Locate the cell with the specified text and output its [x, y] center coordinate. 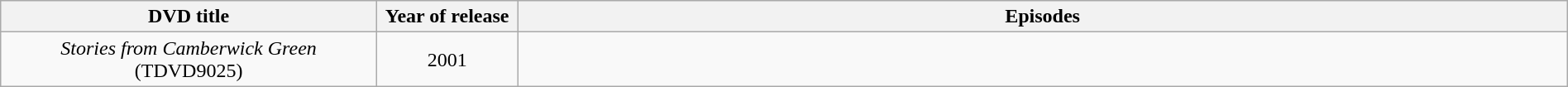
Episodes [1042, 17]
Year of release [447, 17]
2001 [447, 60]
Stories from Camberwick Green (TDVD9025) [189, 60]
DVD title [189, 17]
